Identify which cell holds the provided text, then report its (X, Y) central coordinate. 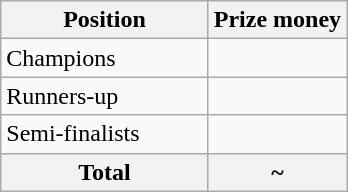
Prize money (277, 20)
Position (105, 20)
Runners-up (105, 96)
Semi-finalists (105, 134)
~ (277, 172)
Total (105, 172)
Champions (105, 58)
